Find where the given text appears and provide that cell's center as [x, y] coordinate. 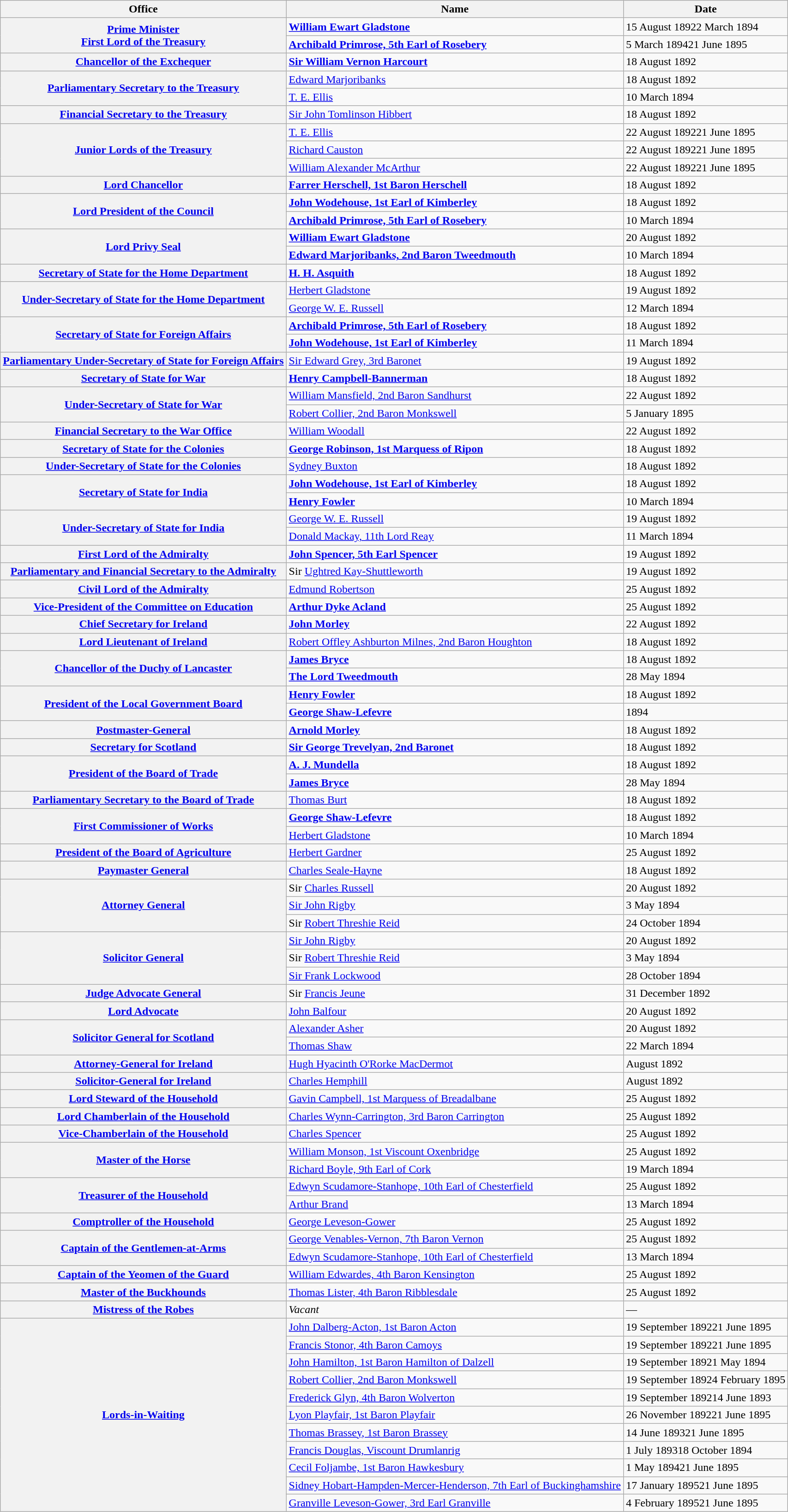
31 December 1892 [705, 993]
Lord Advocate [143, 1011]
Lord Steward of the Household [143, 1099]
Prime Minister First Lord of the Treasury [143, 36]
First Lord of the Admiralty [143, 554]
President of the Board of Agriculture [143, 853]
Vice-Chamberlain of the Household [143, 1134]
1 July 189318 October 1894 [705, 1450]
Granville Leveson-Gower, 3rd Earl Granville [455, 1503]
Sydney Buxton [455, 466]
George Robinson, 1st Marquess of Ripon [455, 448]
Alexander Asher [455, 1028]
William Edwardes, 4th Baron Kensington [455, 1274]
Treasurer of the Household [143, 1195]
28 October 1894 [705, 976]
4 February 189521 June 1895 [705, 1503]
19 March 1894 [705, 1169]
Vacant [455, 1309]
Master of the Horse [143, 1160]
26 November 189221 June 1895 [705, 1415]
Sidney Hobart-Hampden-Mercer-Henderson, 7th Earl of Buckinghamshire [455, 1485]
Office [143, 9]
Parliamentary Secretary to the Treasury [143, 88]
Under-Secretary of State for the Home Department [143, 299]
Edmund Robertson [455, 589]
A. J. Mundella [455, 765]
George Venables-Vernon, 7th Baron Vernon [455, 1239]
John Balfour [455, 1011]
William Alexander McArthur [455, 167]
Thomas Brassey, 1st Baron Brassey [455, 1433]
Richard Boyle, 9th Earl of Cork [455, 1169]
President of the Board of Trade [143, 773]
Financial Secretary to the War Office [143, 431]
Date [705, 9]
Attorney-General for Ireland [143, 1063]
John Dalberg-Acton, 1st Baron Acton [455, 1327]
Parliamentary Secretary to the Board of Trade [143, 800]
The Lord Tweedmouth [455, 677]
Paymaster General [143, 870]
Postmaster-General [143, 729]
Lyon Playfair, 1st Baron Playfair [455, 1415]
Solicitor-General for Ireland [143, 1081]
Lord Lieutenant of Ireland [143, 642]
— [705, 1309]
19 September 189214 June 1893 [705, 1398]
Under-Secretary of State for India [143, 528]
William Monson, 1st Viscount Oxenbridge [455, 1151]
Master of the Buckhounds [143, 1292]
Sir Francis Jeune [455, 993]
Richard Causton [455, 150]
H. H. Asquith [455, 273]
Chancellor of the Exchequer [143, 62]
Sir Frank Lockwood [455, 976]
Secretary of State for the Colonies [143, 448]
1 May 189421 June 1895 [705, 1468]
Edward Marjoribanks [455, 79]
Junior Lords of the Treasury [143, 150]
Under-Secretary of State for War [143, 404]
Captain of the Gentlemen-at-Arms [143, 1248]
President of the Local Government Board [143, 703]
19 September 18921 May 1894 [705, 1362]
Robert Offley Ashburton Milnes, 2nd Baron Houghton [455, 642]
Charles Seale-Hayne [455, 870]
George Leveson-Gower [455, 1222]
Francis Stonor, 4th Baron Camoys [455, 1345]
24 October 1894 [705, 923]
Sir William Vernon Harcourt [455, 62]
William Woodall [455, 431]
John Hamilton, 1st Baron Hamilton of Dalzell [455, 1362]
John Morley [455, 624]
Thomas Lister, 4th Baron Ribblesdale [455, 1292]
Charles Spencer [455, 1134]
William Mansfield, 2nd Baron Sandhurst [455, 396]
Gavin Campbell, 1st Marquess of Breadalbane [455, 1099]
Attorney General [143, 905]
Name [455, 9]
22 March 1894 [705, 1046]
John Spencer, 5th Earl Spencer [455, 554]
Lord Chancellor [143, 185]
Lord Privy Seal [143, 247]
Comptroller of the Household [143, 1222]
Cecil Foljambe, 1st Baron Hawkesbury [455, 1468]
Sir Edward Grey, 3rd Baronet [455, 361]
Under-Secretary of State for the Colonies [143, 466]
Secretary of State for Foreign Affairs [143, 334]
Secretary for Scotland [143, 747]
Solicitor General for Scotland [143, 1037]
Secretary of State for War [143, 378]
Sir Ughtred Kay-Shuttleworth [455, 572]
Donald Mackay, 11th Lord Reay [455, 536]
5 March 189421 June 1895 [705, 44]
Parliamentary and Financial Secretary to the Admiralty [143, 572]
Sir George Trevelyan, 2nd Baronet [455, 747]
Arnold Morley [455, 729]
Chancellor of the Duchy of Lancaster [143, 668]
Secretary of State for the Home Department [143, 273]
Hugh Hyacinth O'Rorke MacDermot [455, 1063]
Mistress of the Robes [143, 1309]
Thomas Burt [455, 800]
5 January 1895 [705, 413]
Edward Marjoribanks, 2nd Baron Tweedmouth [455, 255]
Sir Charles Russell [455, 888]
First Commissioner of Works [143, 826]
Frederick Glyn, 4th Baron Wolverton [455, 1398]
Arthur Dyke Acland [455, 607]
Lord President of the Council [143, 211]
Herbert Gardner [455, 853]
Judge Advocate General [143, 993]
Thomas Shaw [455, 1046]
Charles Wynn-Carrington, 3rd Baron Carrington [455, 1116]
Sir John Tomlinson Hibbert [455, 114]
Arthur Brand [455, 1204]
Financial Secretary to the Treasury [143, 114]
Farrer Herschell, 1st Baron Herschell [455, 185]
14 June 189321 June 1895 [705, 1433]
Solicitor General [143, 958]
Henry Campbell-Bannerman [455, 378]
Francis Douglas, Viscount Drumlanrig [455, 1450]
15 August 18922 March 1894 [705, 27]
Parliamentary Under-Secretary of State for Foreign Affairs [143, 361]
12 March 1894 [705, 308]
Civil Lord of the Admiralty [143, 589]
Vice-President of the Committee on Education [143, 607]
19 September 18924 February 1895 [705, 1380]
1894 [705, 712]
Lords-in-Waiting [143, 1415]
Secretary of State for India [143, 492]
Charles Hemphill [455, 1081]
Lord Chamberlain of the Household [143, 1116]
Chief Secretary for Ireland [143, 624]
Captain of the Yeomen of the Guard [143, 1274]
17 January 189521 June 1895 [705, 1485]
